Pinpoint the cell where the given text exists, returning its [x, y] midpoint coordinate. 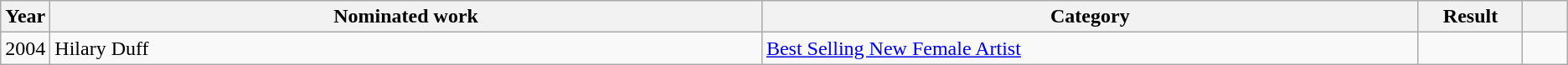
Category [1090, 17]
2004 [25, 48]
Nominated work [406, 17]
Hilary Duff [406, 48]
Year [25, 17]
Best Selling New Female Artist [1090, 48]
Result [1471, 17]
